For the text-containing cell, return its midpoint in (x, y) coordinate format. 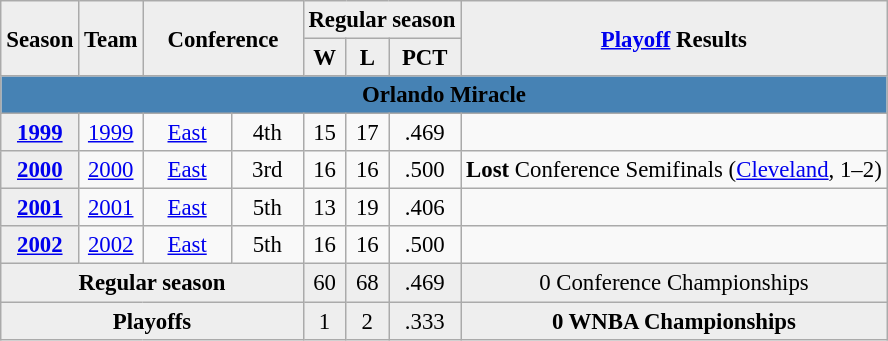
4th (267, 133)
3rd (267, 170)
19 (368, 208)
Season (40, 38)
0 WNBA Championships (674, 321)
PCT (425, 58)
13 (324, 208)
15 (324, 133)
2 (368, 321)
60 (324, 283)
.333 (425, 321)
Orlando Miracle (444, 95)
Lost Conference Semifinals (Cleveland, 1–2) (674, 170)
1 (324, 321)
Team (111, 38)
Playoffs (152, 321)
17 (368, 133)
68 (368, 283)
L (368, 58)
0 Conference Championships (674, 283)
Playoff Results (674, 38)
W (324, 58)
Conference (223, 38)
.406 (425, 208)
